Detect which cell encompasses the target text, then output its (x, y) center coordinate. 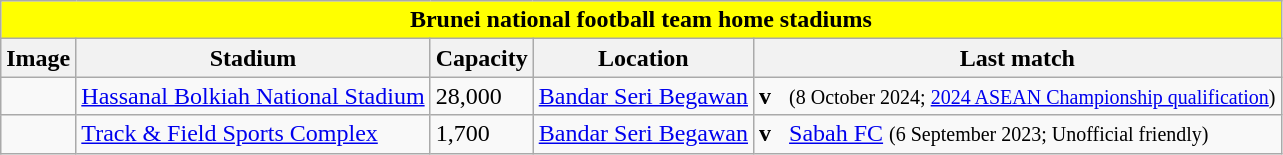
v (8 October 2024; 2024 ASEAN Championship qualification) (1018, 96)
Brunei national football team home stadiums (641, 20)
Stadium (253, 58)
1,700 (482, 134)
Location (643, 58)
28,000 (482, 96)
Last match (1018, 58)
v Sabah FC (6 September 2023; Unofficial friendly) (1018, 134)
Capacity (482, 58)
Track & Field Sports Complex (253, 134)
Hassanal Bolkiah National Stadium (253, 96)
Image (38, 58)
